Determine the (x, y) coordinate at the center of the cell enclosing the given text.  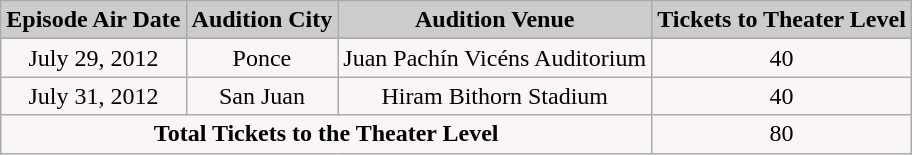
80 (782, 134)
San Juan (262, 96)
July 29, 2012 (94, 58)
Ponce (262, 58)
Total Tickets to the Theater Level (326, 134)
Audition Venue (495, 20)
Hiram Bithorn Stadium (495, 96)
Juan Pachín Vicéns Auditorium (495, 58)
Tickets to Theater Level (782, 20)
July 31, 2012 (94, 96)
Audition City (262, 20)
Episode Air Date (94, 20)
